Search for the cell housing the specified text and yield its (x, y) center coordinate. 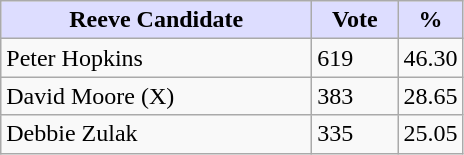
Vote (355, 20)
383 (355, 96)
Peter Hopkins (156, 58)
28.65 (430, 96)
46.30 (430, 58)
335 (355, 134)
% (430, 20)
Debbie Zulak (156, 134)
David Moore (X) (156, 96)
25.05 (430, 134)
619 (355, 58)
Reeve Candidate (156, 20)
